Return the [X, Y] coordinate for the center point of the cell that contains the specified text.  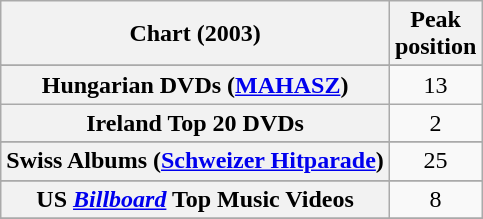
8 [435, 199]
Chart (2003) [196, 34]
2 [435, 123]
Peakposition [435, 34]
Ireland Top 20 DVDs [196, 123]
Hungarian DVDs (MAHASZ) [196, 85]
US Billboard Top Music Videos [196, 199]
25 [435, 161]
Swiss Albums (Schweizer Hitparade) [196, 161]
13 [435, 85]
